Identify which cell holds the provided text, then report its [x, y] central coordinate. 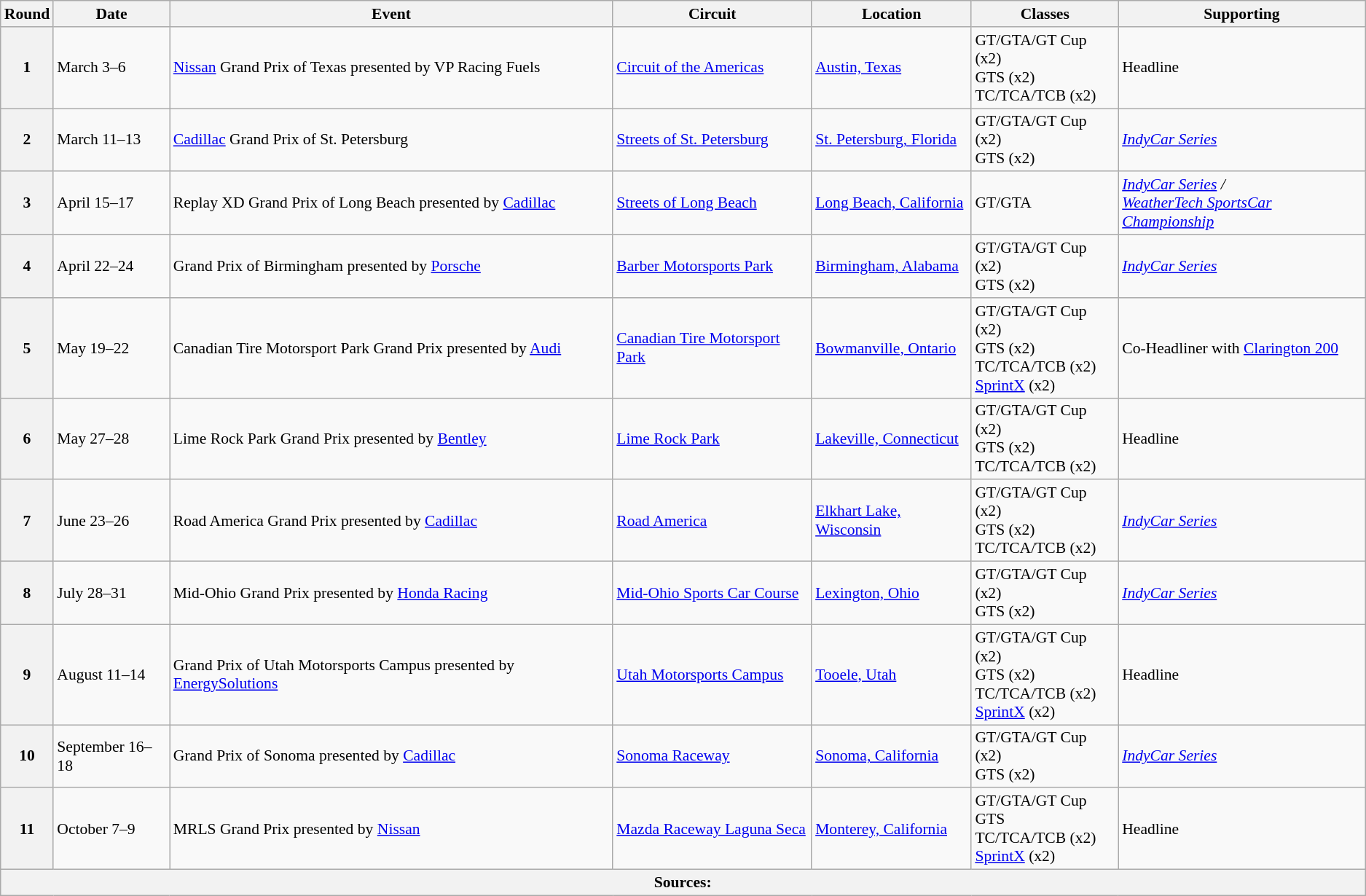
Classes [1045, 14]
2 [28, 140]
Supporting [1241, 14]
Mid-Ohio Grand Prix presented by Honda Racing [392, 593]
Lexington, Ohio [892, 593]
April 15–17 [111, 204]
Replay XD Grand Prix of Long Beach presented by Cadillac [392, 204]
May 27–28 [111, 439]
Sonoma, California [892, 756]
4 [28, 267]
8 [28, 593]
Grand Prix of Sonoma presented by Cadillac [392, 756]
Lime Rock Park [713, 439]
Lakeville, Connecticut [892, 439]
Utah Motorsports Campus [713, 675]
Location [892, 14]
MRLS Grand Prix presented by Nissan [392, 829]
Co-Headliner with Clarington 200 [1241, 348]
Canadian Tire Motorsport Park Grand Prix presented by Audi [392, 348]
Grand Prix of Utah Motorsports Campus presented by EnergySolutions [392, 675]
Mid-Ohio Sports Car Course [713, 593]
Circuit [713, 14]
6 [28, 439]
April 22–24 [111, 267]
9 [28, 675]
1 [28, 68]
Event [392, 14]
Elkhart Lake, Wisconsin [892, 521]
Tooele, Utah [892, 675]
Circuit of the Americas [713, 68]
Round [28, 14]
May 19–22 [111, 348]
August 11–14 [111, 675]
Monterey, California [892, 829]
June 23–26 [111, 521]
Austin, Texas [892, 68]
St. Petersburg, Florida [892, 140]
Road America [713, 521]
Date [111, 14]
Streets of St. Petersburg [713, 140]
October 7–9 [111, 829]
Cadillac Grand Prix of St. Petersburg [392, 140]
Bowmanville, Ontario [892, 348]
March 3–6 [111, 68]
GT/GTA/GT CupGTSTC/TCA/TCB (x2)SprintX (x2) [1045, 829]
Sonoma Raceway [713, 756]
5 [28, 348]
September 16–18 [111, 756]
7 [28, 521]
March 11–13 [111, 140]
Birmingham, Alabama [892, 267]
10 [28, 756]
11 [28, 829]
Sources: [683, 883]
Road America Grand Prix presented by Cadillac [392, 521]
GT/GTA [1045, 204]
Streets of Long Beach [713, 204]
July 28–31 [111, 593]
Canadian Tire Motorsport Park [713, 348]
Nissan Grand Prix of Texas presented by VP Racing Fuels [392, 68]
IndyCar Series /WeatherTech SportsCar Championship [1241, 204]
Mazda Raceway Laguna Seca [713, 829]
3 [28, 204]
Barber Motorsports Park [713, 267]
Long Beach, California [892, 204]
Grand Prix of Birmingham presented by Porsche [392, 267]
Lime Rock Park Grand Prix presented by Bentley [392, 439]
